Provide the [X, Y] coordinate of the cell's center where the given text is located.  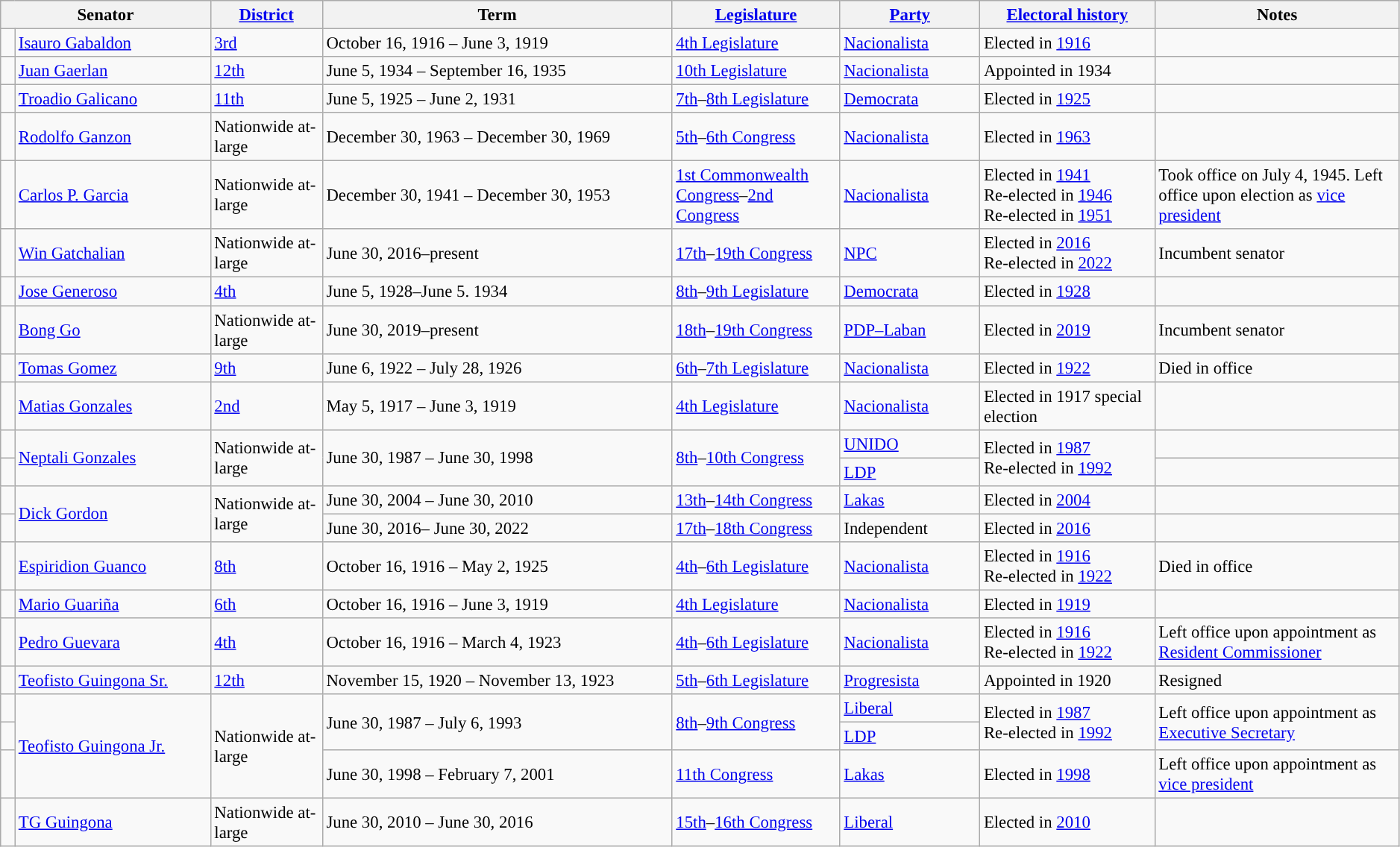
Elected in 1963 [1067, 137]
June 30, 2016–present [497, 254]
9th [266, 368]
June 5, 1925 – June 2, 1931 [497, 99]
Bong Go [113, 330]
15th–16th Congress [756, 823]
Rodolfo Ganzon [113, 137]
Elected in 2019 [1067, 330]
8th [266, 567]
7th–8th Legislature [756, 99]
17th–19th Congress [756, 254]
Took office on July 4, 1945. Left office upon election as vice president [1277, 195]
Pedro Guevara [113, 643]
8th–10th Congress [756, 458]
June 30, 2016– June 30, 2022 [497, 528]
June 30, 1987 – June 30, 1998 [497, 458]
PDP–Laban [910, 330]
October 16, 1916 – March 4, 1923 [497, 643]
Win Gatchalian [113, 254]
Tomas Gomez [113, 368]
Teofisto Guingona Sr. [113, 681]
TG Guingona [113, 823]
8th–9th Congress [756, 722]
June 30, 1987 – July 6, 1993 [497, 722]
Progresista [910, 681]
Appointed in 1920 [1067, 681]
2nd [266, 406]
Elected in 1922 [1067, 368]
Juan Gaerlan [113, 71]
Isauro Gabaldon [113, 43]
UNIDO [910, 444]
Independent [910, 528]
Elected in 1998 [1067, 774]
Elected in 1941Re-elected in 1946Re-elected in 1951 [1067, 195]
10th Legislature [756, 71]
Elected in 1917 special election [1067, 406]
District [266, 15]
Legislature [756, 15]
8th–9th Legislature [756, 292]
June 5, 1928–June 5. 1934 [497, 292]
Left office upon appointment as Resident Commissioner [1277, 643]
December 30, 1941 – December 30, 1953 [497, 195]
Notes [1277, 15]
Elected in 2016Re-elected in 2022 [1067, 254]
Mario Guariña [113, 604]
June 6, 1922 – July 28, 1926 [497, 368]
Left office upon appointment as Executive Secretary [1277, 722]
Elected in 2010 [1067, 823]
June 30, 2004 – June 30, 2010 [497, 500]
Carlos P. Garcia [113, 195]
Party [910, 15]
11th [266, 99]
Elected in 2016 [1067, 528]
Matias Gonzales [113, 406]
5th–6th Congress [756, 137]
December 30, 1963 – December 30, 1969 [497, 137]
NPC [910, 254]
3rd [266, 43]
June 30, 2010 – June 30, 2016 [497, 823]
Teofisto Guingona Jr. [113, 746]
November 15, 1920 – November 13, 1923 [497, 681]
Electoral history [1067, 15]
Jose Generoso [113, 292]
11th Congress [756, 774]
Appointed in 1934 [1067, 71]
Left office upon appointment as vice president [1277, 774]
May 5, 1917 – June 3, 1919 [497, 406]
Dick Gordon [113, 514]
Elected in 1919 [1067, 604]
June 5, 1934 – September 16, 1935 [497, 71]
18th–19th Congress [756, 330]
5th–6th Legislature [756, 681]
June 30, 2019–present [497, 330]
Resigned [1277, 681]
Troadio Galicano [113, 99]
Elected in 1916 [1067, 43]
6th–7th Legislature [756, 368]
13th–14th Congress [756, 500]
Senator [106, 15]
Elected in 1928 [1067, 292]
Espiridion Guanco [113, 567]
Term [497, 15]
Elected in 2004 [1067, 500]
June 30, 1998 – February 7, 2001 [497, 774]
Neptali Gonzales [113, 458]
6th [266, 604]
17th–18th Congress [756, 528]
Elected in 1925 [1067, 99]
1st Commonwealth Congress–2nd Congress [756, 195]
October 16, 1916 – May 2, 1925 [497, 567]
